For the text-containing cell, return its midpoint in (x, y) coordinate format. 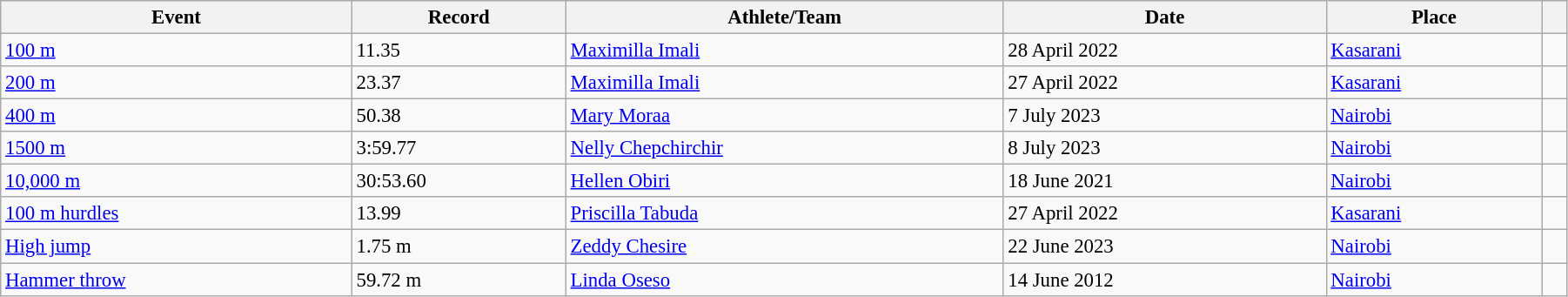
1500 m (176, 148)
400 m (176, 116)
28 April 2022 (1164, 51)
High jump (176, 246)
100 m (176, 51)
Zeddy Chesire (785, 246)
Event (176, 17)
14 June 2012 (1164, 280)
100 m hurdles (176, 213)
22 June 2023 (1164, 246)
11.35 (459, 51)
1.75 m (459, 246)
Nelly Chepchirchir (785, 148)
10,000 m (176, 181)
Mary Moraa (785, 116)
8 July 2023 (1164, 148)
Priscilla Tabuda (785, 213)
7 July 2023 (1164, 116)
200 m (176, 83)
50.38 (459, 116)
Hellen Obiri (785, 181)
Date (1164, 17)
Record (459, 17)
18 June 2021 (1164, 181)
Place (1434, 17)
30:53.60 (459, 181)
Linda Oseso (785, 280)
59.72 m (459, 280)
Hammer throw (176, 280)
3:59.77 (459, 148)
13.99 (459, 213)
23.37 (459, 83)
Athlete/Team (785, 17)
